Provide the [x, y] coordinate of the cell's center where the given text is located.  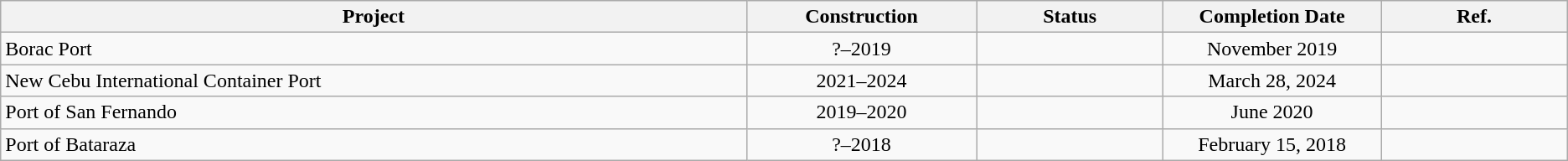
?–2018 [861, 144]
Construction [861, 17]
March 28, 2024 [1272, 80]
New Cebu International Container Port [374, 80]
Project [374, 17]
?–2019 [861, 49]
February 15, 2018 [1272, 144]
2021–2024 [861, 80]
2019–2020 [861, 112]
Status [1070, 17]
Completion Date [1272, 17]
November 2019 [1272, 49]
Port of Bataraza [374, 144]
Ref. [1474, 17]
June 2020 [1272, 112]
Borac Port [374, 49]
Port of San Fernando [374, 112]
